Extract the (x, y) coordinate from the center of the cell holding the provided text.  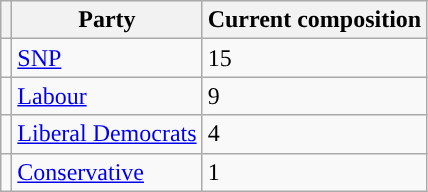
15 (314, 58)
Labour (107, 96)
9 (314, 96)
1 (314, 172)
Current composition (314, 20)
Liberal Democrats (107, 134)
4 (314, 134)
SNP (107, 58)
Conservative (107, 172)
Party (107, 20)
